Determine the [x, y] coordinate at the center of the cell enclosing the given text.  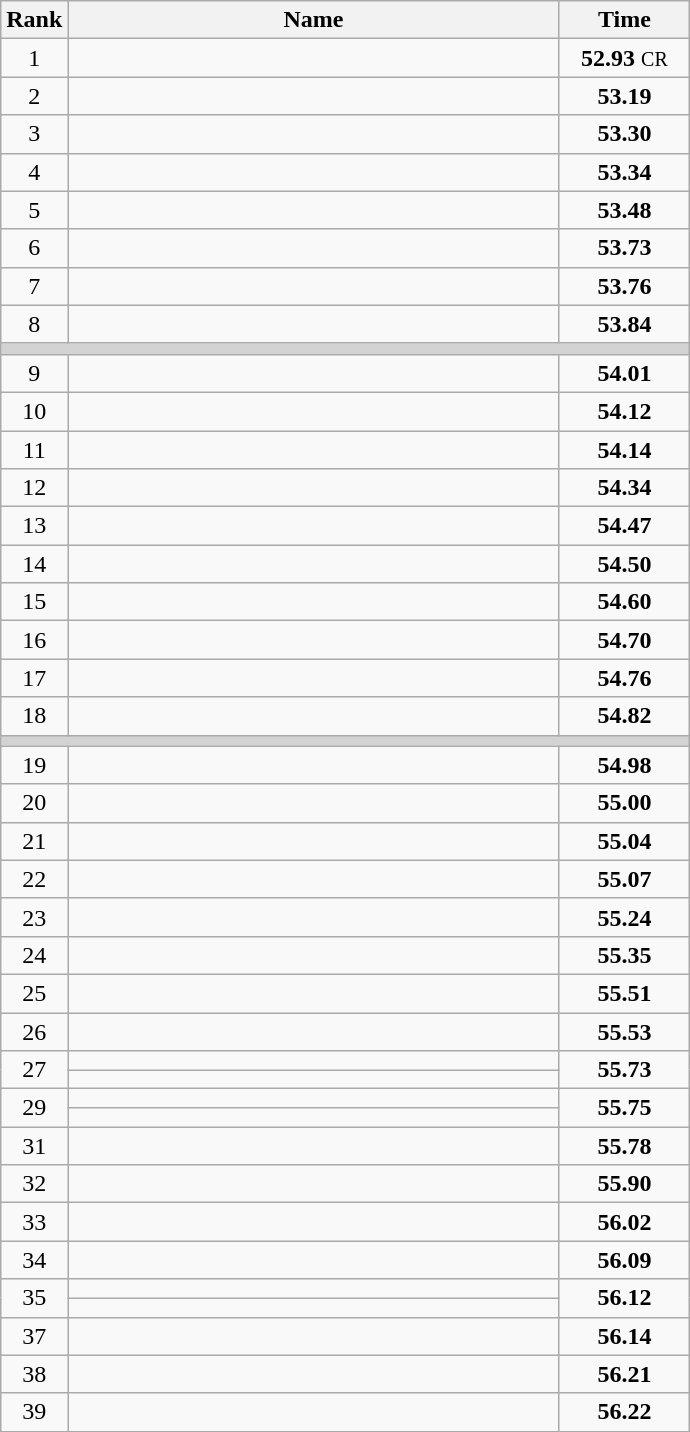
4 [34, 172]
55.73 [624, 1070]
12 [34, 488]
55.51 [624, 993]
55.53 [624, 1031]
54.76 [624, 678]
54.47 [624, 526]
54.14 [624, 449]
14 [34, 564]
54.70 [624, 640]
Name [314, 20]
24 [34, 955]
10 [34, 411]
29 [34, 1108]
54.12 [624, 411]
55.24 [624, 917]
39 [34, 1412]
53.48 [624, 210]
55.00 [624, 803]
6 [34, 248]
37 [34, 1336]
23 [34, 917]
22 [34, 879]
Time [624, 20]
3 [34, 134]
55.75 [624, 1108]
54.98 [624, 765]
54.01 [624, 373]
55.78 [624, 1146]
56.22 [624, 1412]
7 [34, 286]
5 [34, 210]
53.34 [624, 172]
53.19 [624, 96]
52.93 CR [624, 58]
53.73 [624, 248]
19 [34, 765]
26 [34, 1031]
54.60 [624, 602]
55.90 [624, 1184]
11 [34, 449]
18 [34, 716]
54.50 [624, 564]
2 [34, 96]
35 [34, 1298]
20 [34, 803]
1 [34, 58]
21 [34, 841]
56.09 [624, 1260]
33 [34, 1222]
13 [34, 526]
9 [34, 373]
55.04 [624, 841]
32 [34, 1184]
27 [34, 1070]
56.12 [624, 1298]
17 [34, 678]
54.34 [624, 488]
55.07 [624, 879]
53.30 [624, 134]
56.14 [624, 1336]
25 [34, 993]
34 [34, 1260]
38 [34, 1374]
54.82 [624, 716]
8 [34, 324]
16 [34, 640]
15 [34, 602]
31 [34, 1146]
53.76 [624, 286]
56.02 [624, 1222]
56.21 [624, 1374]
Rank [34, 20]
53.84 [624, 324]
55.35 [624, 955]
